Output the [x, y] coordinate of the center of the cell containing the given text.  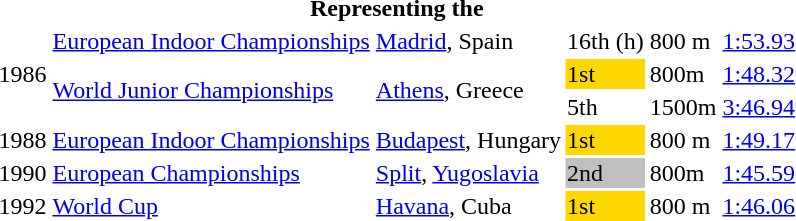
5th [606, 107]
2nd [606, 173]
European Championships [211, 173]
Madrid, Spain [468, 41]
World Junior Championships [211, 90]
Budapest, Hungary [468, 140]
Havana, Cuba [468, 206]
Split, Yugoslavia [468, 173]
Athens, Greece [468, 90]
1500m [683, 107]
World Cup [211, 206]
16th (h) [606, 41]
